Return (x, y) of the center of cell containing provided text 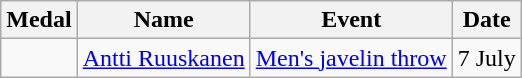
Name (164, 20)
Date (486, 20)
7 July (486, 58)
Event (351, 20)
Men's javelin throw (351, 58)
Medal (39, 20)
Antti Ruuskanen (164, 58)
